Search for the cell housing the specified text and yield its (X, Y) center coordinate. 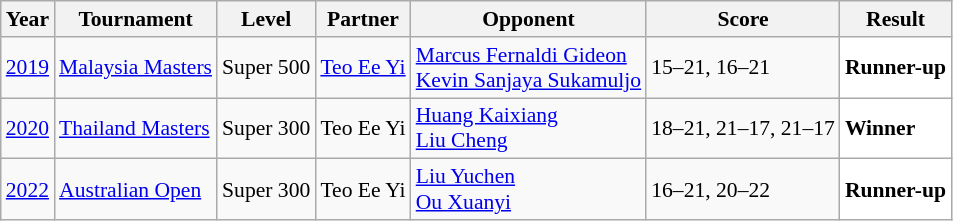
2019 (28, 68)
Malaysia Masters (136, 68)
2022 (28, 190)
2020 (28, 128)
Marcus Fernaldi Gideon Kevin Sanjaya Sukamuljo (529, 68)
Level (266, 19)
Partner (362, 19)
Result (896, 19)
Huang Kaixiang Liu Cheng (529, 128)
Thailand Masters (136, 128)
Opponent (529, 19)
Tournament (136, 19)
16–21, 20–22 (743, 190)
15–21, 16–21 (743, 68)
Liu Yuchen Ou Xuanyi (529, 190)
Super 500 (266, 68)
Year (28, 19)
Score (743, 19)
18–21, 21–17, 21–17 (743, 128)
Australian Open (136, 190)
Winner (896, 128)
